Search for the cell housing the specified text and yield its (x, y) center coordinate. 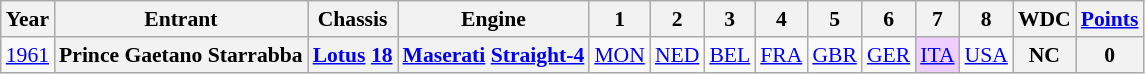
1961 (28, 55)
NED (677, 55)
Lotus 18 (353, 55)
BEL (730, 55)
5 (834, 19)
WDC (1044, 19)
4 (781, 19)
8 (986, 19)
Entrant (181, 19)
GER (888, 55)
2 (677, 19)
ITA (937, 55)
6 (888, 19)
1 (620, 19)
3 (730, 19)
7 (937, 19)
Engine (494, 19)
Points (1110, 19)
GBR (834, 55)
USA (986, 55)
MON (620, 55)
Year (28, 19)
Maserati Straight-4 (494, 55)
FRA (781, 55)
Chassis (353, 19)
0 (1110, 55)
Prince Gaetano Starrabba (181, 55)
NC (1044, 55)
